For the text-containing cell, return its midpoint in [X, Y] coordinate format. 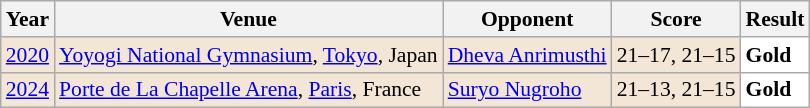
Porte de La Chapelle Arena, Paris, France [248, 90]
Score [676, 19]
21–17, 21–15 [676, 55]
Suryo Nugroho [528, 90]
Result [776, 19]
Venue [248, 19]
21–13, 21–15 [676, 90]
Dheva Anrimusthi [528, 55]
Year [28, 19]
2020 [28, 55]
Opponent [528, 19]
2024 [28, 90]
Yoyogi National Gymnasium, Tokyo, Japan [248, 55]
